From the cell containing the given text, extract its center point as [x, y] coordinate. 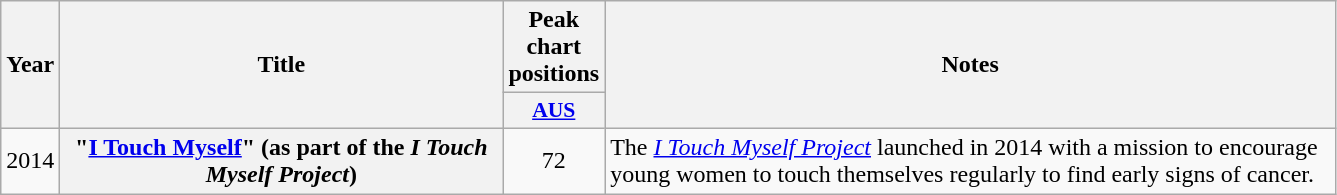
2014 [30, 160]
"I Touch Myself" (as part of the I Touch Myself Project) [282, 160]
72 [554, 160]
Notes [970, 65]
The I Touch Myself Project launched in 2014 with a mission to encourage young women to touch themselves regularly to find early signs of cancer. [970, 160]
AUS [554, 111]
Title [282, 65]
Peak chart positions [554, 47]
Year [30, 65]
